For the text-containing cell, return its midpoint in [x, y] coordinate format. 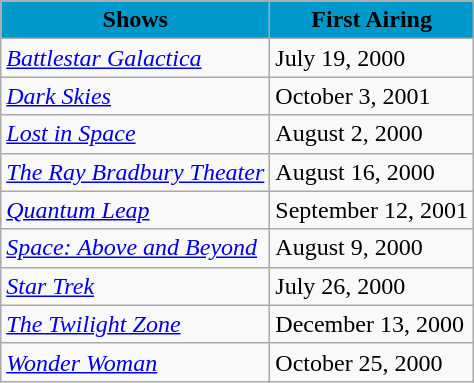
Wonder Woman [136, 362]
December 13, 2000 [372, 324]
July 26, 2000 [372, 286]
First Airing [372, 20]
August 9, 2000 [372, 248]
The Twilight Zone [136, 324]
Lost in Space [136, 134]
August 2, 2000 [372, 134]
Quantum Leap [136, 210]
October 25, 2000 [372, 362]
Dark Skies [136, 96]
August 16, 2000 [372, 172]
Battlestar Galactica [136, 58]
Space: Above and Beyond [136, 248]
September 12, 2001 [372, 210]
Star Trek [136, 286]
July 19, 2000 [372, 58]
October 3, 2001 [372, 96]
Shows [136, 20]
The Ray Bradbury Theater [136, 172]
